Locate the cell with the specified text and output its [x, y] center coordinate. 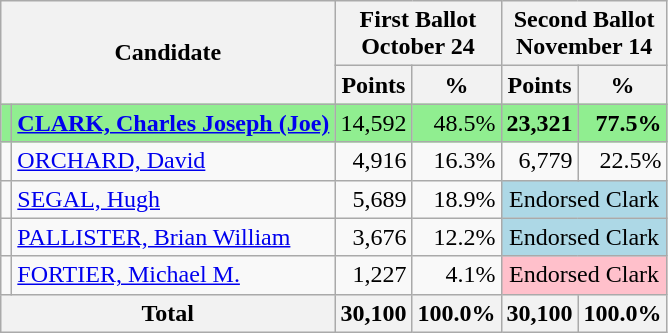
PALLISTER, Brian William [174, 237]
1,227 [374, 275]
Second BallotNovember 14 [584, 34]
4,916 [374, 161]
16.3% [456, 161]
23,321 [540, 123]
Total [168, 313]
77.5% [622, 123]
5,689 [374, 199]
18.9% [456, 199]
ORCHARD, David [174, 161]
14,592 [374, 123]
12.2% [456, 237]
SEGAL, Hugh [174, 199]
First BallotOctober 24 [418, 34]
Candidate [168, 52]
3,676 [374, 237]
FORTIER, Michael M. [174, 275]
CLARK, Charles Joseph (Joe) [174, 123]
48.5% [456, 123]
4.1% [456, 275]
6,779 [540, 161]
22.5% [622, 161]
